Provide the [X, Y] coordinate of the cell's center where the given text is located.  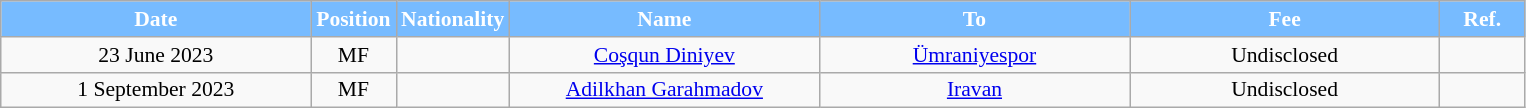
Iravan [974, 90]
To [974, 19]
Ümraniyespor [974, 55]
Nationality [452, 19]
Position [354, 19]
Coşqun Diniyev [664, 55]
Name [664, 19]
Ref. [1482, 19]
Fee [1285, 19]
23 June 2023 [156, 55]
Date [156, 19]
1 September 2023 [156, 90]
Adilkhan Garahmadov [664, 90]
